Provide the (X, Y) coordinate of the cell's center where the given text is located.  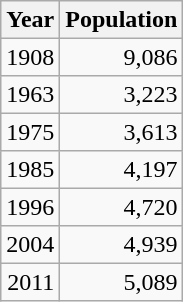
1996 (30, 206)
4,720 (122, 206)
Year (30, 20)
3,223 (122, 94)
Population (122, 20)
1985 (30, 170)
2011 (30, 282)
4,197 (122, 170)
4,939 (122, 244)
2004 (30, 244)
9,086 (122, 56)
3,613 (122, 132)
1963 (30, 94)
5,089 (122, 282)
1908 (30, 56)
1975 (30, 132)
